For the text-containing cell, return its midpoint in (x, y) coordinate format. 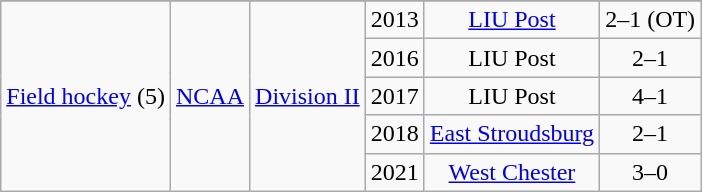
2021 (394, 172)
2016 (394, 58)
2018 (394, 134)
East Stroudsburg (512, 134)
Field hockey (5) (86, 96)
NCAA (210, 96)
2013 (394, 20)
2–1 (OT) (650, 20)
3–0 (650, 172)
4–1 (650, 96)
West Chester (512, 172)
2017 (394, 96)
Division II (308, 96)
